Identify which cell holds the provided text, then report its [x, y] central coordinate. 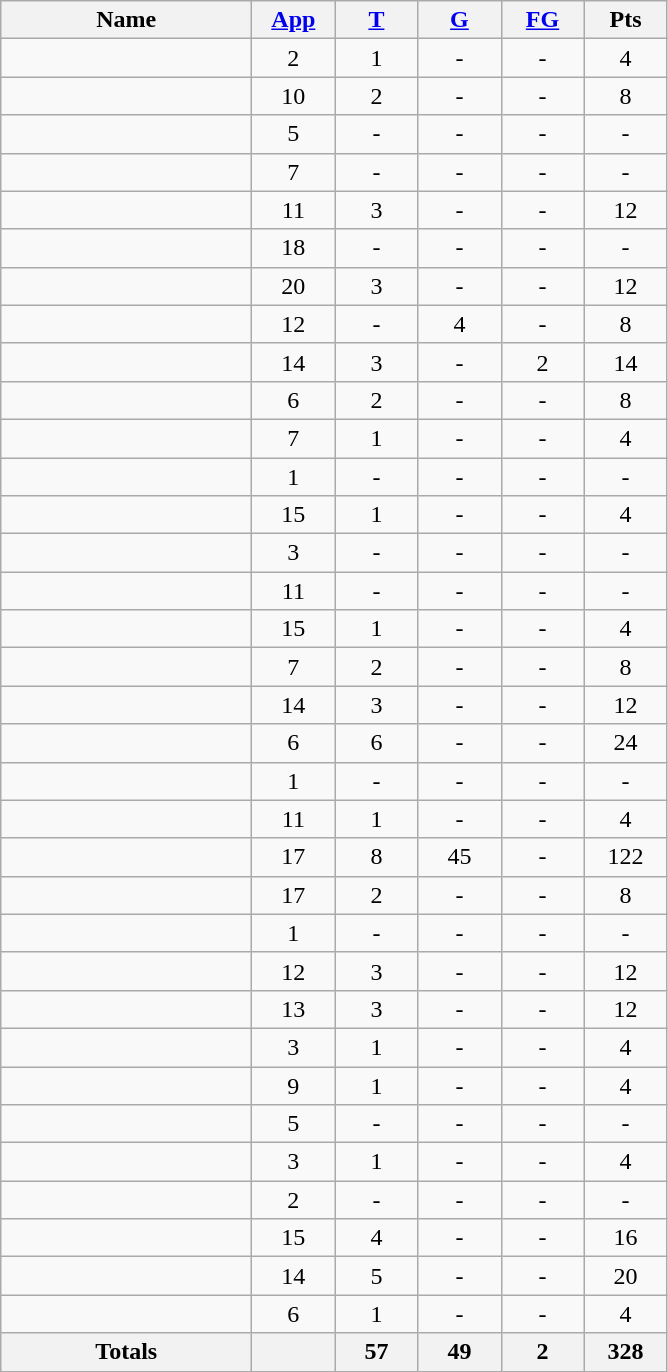
Name [126, 20]
122 [626, 857]
13 [294, 1009]
328 [626, 1352]
Totals [126, 1352]
G [460, 20]
57 [376, 1352]
24 [626, 743]
16 [626, 1238]
Pts [626, 20]
App [294, 20]
9 [294, 1085]
49 [460, 1352]
FG [542, 20]
45 [460, 857]
10 [294, 96]
18 [294, 248]
T [376, 20]
